Detect which cell encompasses the target text, then output its (x, y) center coordinate. 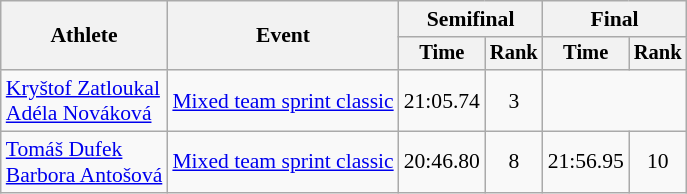
8 (514, 162)
Final (615, 19)
Athlete (84, 36)
10 (658, 162)
Semifinal (471, 19)
Kryštof ZatloukalAdéla Nováková (84, 100)
21:05.74 (442, 100)
20:46.80 (442, 162)
Tomáš DufekBarbora Antošová (84, 162)
Event (282, 36)
3 (514, 100)
21:56.95 (586, 162)
